Return (X, Y) of the center of cell containing provided text 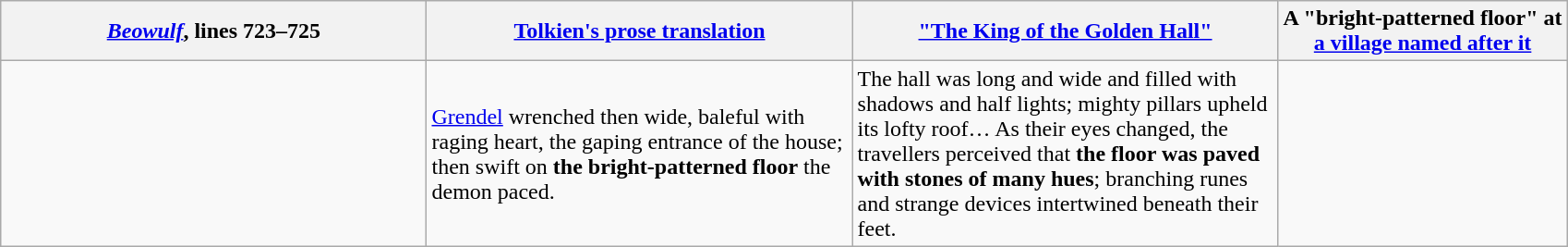
Tolkien's prose translation (639, 31)
Beowulf, lines 723–725 (214, 31)
A "bright-patterned floor" at a village named after it (1422, 31)
"The King of the Golden Hall" (1066, 31)
Grendel wrenched then wide, baleful with raging heart, the gaping entrance of the house; then swift on the bright-patterned floor the demon paced. (639, 154)
